Scan for the cell matching the given text and deliver its (x, y) coordinate at center. 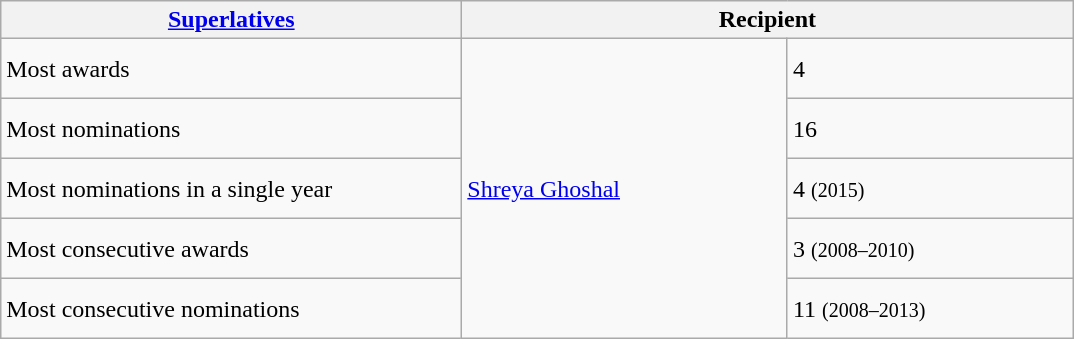
3 (2008–2010) (930, 249)
Shreya Ghoshal (625, 189)
Recipient (768, 20)
Most consecutive nominations (232, 309)
Most nominations in a single year (232, 189)
4 (2015) (930, 189)
Most awards (232, 69)
Superlatives (232, 20)
4 (930, 69)
16 (930, 129)
Most nominations (232, 129)
Most consecutive awards (232, 249)
11 (2008–2013) (930, 309)
